Capture the cell that displays the provided text and extract its [x, y] central coordinate. 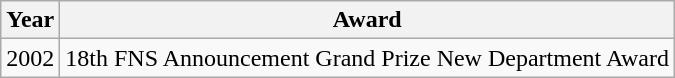
Year [30, 20]
Award [368, 20]
2002 [30, 58]
18th FNS Announcement Grand Prize New Department Award [368, 58]
